For the text-containing cell, return its midpoint in [x, y] coordinate format. 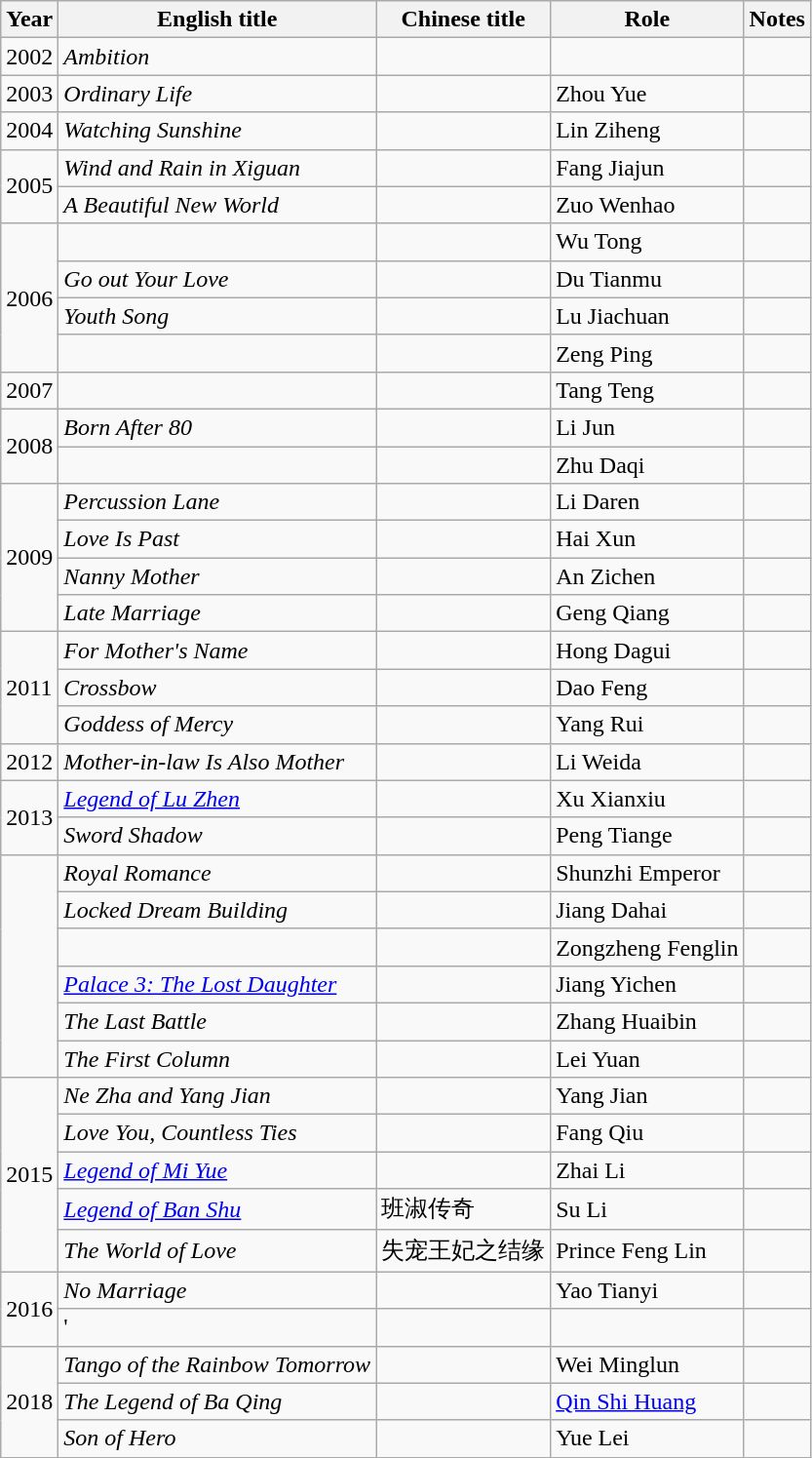
The First Column [217, 1058]
2008 [29, 446]
Year [29, 20]
Jiang Dahai [647, 910]
Sword Shadow [217, 836]
Percussion Lane [217, 502]
2005 [29, 186]
Yang Rui [647, 725]
2018 [29, 1401]
班淑传奇 [464, 1209]
' [217, 1327]
Legend of Mi Yue [217, 1170]
Zhou Yue [647, 94]
2016 [29, 1309]
Wu Tong [647, 242]
Xu Xianxiu [647, 799]
Love You, Countless Ties [217, 1133]
Palace 3: The Lost Daughter [217, 984]
Fang Qiu [647, 1133]
Late Marriage [217, 613]
Lin Ziheng [647, 131]
The Legend of Ba Qing [217, 1401]
Youth Song [217, 316]
Jiang Yichen [647, 984]
Locked Dream Building [217, 910]
Wind and Rain in Xiguan [217, 168]
Li Jun [647, 427]
A Beautiful New World [217, 205]
Role [647, 20]
The World of Love [217, 1250]
Royal Romance [217, 873]
Yao Tianyi [647, 1290]
Zongzheng Fenglin [647, 947]
An Zichen [647, 576]
Born After 80 [217, 427]
2007 [29, 390]
Love Is Past [217, 539]
Son of Hero [217, 1438]
Notes [777, 20]
Watching Sunshine [217, 131]
2015 [29, 1174]
Tang Teng [647, 390]
Zhai Li [647, 1170]
Shunzhi Emperor [647, 873]
Mother-in-law Is Also Mother [217, 762]
2003 [29, 94]
Tango of the Rainbow Tomorrow [217, 1364]
Yue Lei [647, 1438]
The Last Battle [217, 1021]
Lu Jiachuan [647, 316]
Zeng Ping [647, 353]
失宠王妃之结缘 [464, 1250]
Yang Jian [647, 1096]
English title [217, 20]
Zhang Huaibin [647, 1021]
For Mother's Name [217, 650]
2011 [29, 688]
Geng Qiang [647, 613]
Du Tianmu [647, 279]
2012 [29, 762]
Zuo Wenhao [647, 205]
Hong Dagui [647, 650]
Wei Minglun [647, 1364]
Dao Feng [647, 688]
Legend of Lu Zhen [217, 799]
Hai Xun [647, 539]
Goddess of Mercy [217, 725]
2013 [29, 817]
Nanny Mother [217, 576]
Li Weida [647, 762]
2006 [29, 297]
Ne Zha and Yang Jian [217, 1096]
Ordinary Life [217, 94]
Prince Feng Lin [647, 1250]
Go out Your Love [217, 279]
2009 [29, 558]
Chinese title [464, 20]
Fang Jiajun [647, 168]
Peng Tiange [647, 836]
Su Li [647, 1209]
Li Daren [647, 502]
No Marriage [217, 1290]
Ambition [217, 57]
Qin Shi Huang [647, 1401]
Crossbow [217, 688]
2004 [29, 131]
Zhu Daqi [647, 465]
2002 [29, 57]
Lei Yuan [647, 1058]
Legend of Ban Shu [217, 1209]
